Scan for the cell matching the given text and deliver its (x, y) coordinate at center. 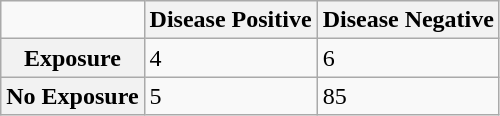
Exposure (72, 58)
4 (230, 58)
Disease Positive (230, 20)
6 (408, 58)
No Exposure (72, 96)
Disease Negative (408, 20)
85 (408, 96)
5 (230, 96)
